Identify which cell holds the provided text, then report its (x, y) central coordinate. 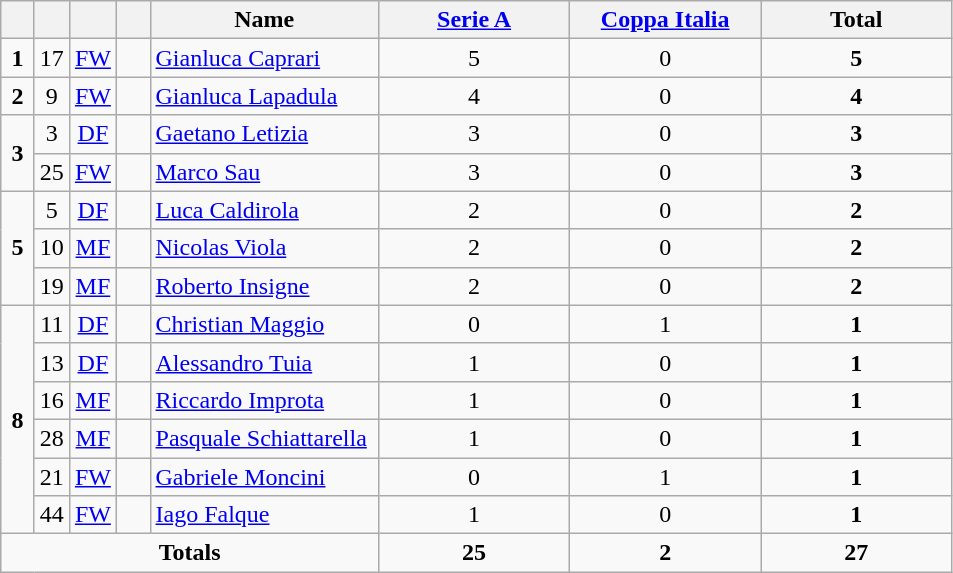
11 (52, 324)
Serie A (474, 20)
Marco Sau (264, 172)
Totals (190, 553)
9 (52, 96)
Gianluca Lapadula (264, 96)
Name (264, 20)
13 (52, 362)
Riccardo Improta (264, 400)
Christian Maggio (264, 324)
Pasquale Schiattarella (264, 438)
Total (856, 20)
Iago Falque (264, 515)
Gabriele Moncini (264, 477)
16 (52, 400)
Roberto Insigne (264, 286)
44 (52, 515)
Nicolas Viola (264, 248)
Coppa Italia (666, 20)
10 (52, 248)
Alessandro Tuia (264, 362)
21 (52, 477)
8 (18, 419)
19 (52, 286)
Gaetano Letizia (264, 134)
28 (52, 438)
Luca Caldirola (264, 210)
17 (52, 58)
27 (856, 553)
Gianluca Caprari (264, 58)
